Detect which cell encompasses the target text, then output its (x, y) center coordinate. 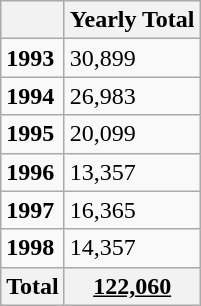
1997 (33, 210)
Total (33, 286)
1996 (33, 172)
30,899 (132, 58)
Yearly Total (132, 20)
13,357 (132, 172)
26,983 (132, 96)
16,365 (132, 210)
1998 (33, 248)
14,357 (132, 248)
122,060 (132, 286)
1993 (33, 58)
1995 (33, 134)
1994 (33, 96)
20,099 (132, 134)
